Locate the cell with the specified text and output its (x, y) center coordinate. 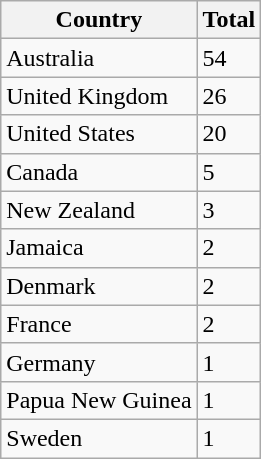
20 (229, 134)
Jamaica (99, 248)
France (99, 324)
United States (99, 134)
Germany (99, 362)
Canada (99, 172)
Australia (99, 58)
Denmark (99, 286)
New Zealand (99, 210)
3 (229, 210)
Sweden (99, 438)
Total (229, 20)
United Kingdom (99, 96)
Papua New Guinea (99, 400)
5 (229, 172)
26 (229, 96)
Country (99, 20)
54 (229, 58)
